From the cell containing the given text, extract its center point as [X, Y] coordinate. 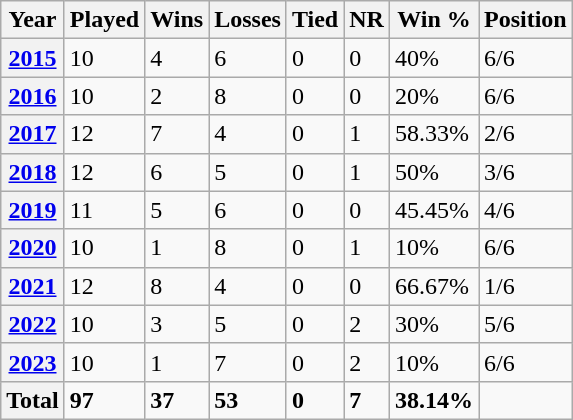
2016 [33, 96]
11 [104, 210]
Wins [177, 20]
97 [104, 400]
Total [33, 400]
40% [434, 58]
30% [434, 324]
2019 [33, 210]
2022 [33, 324]
Win % [434, 20]
2015 [33, 58]
2020 [33, 248]
Year [33, 20]
37 [177, 400]
2017 [33, 134]
4/6 [525, 210]
66.67% [434, 286]
2021 [33, 286]
Played [104, 20]
20% [434, 96]
2/6 [525, 134]
Position [525, 20]
45.45% [434, 210]
Losses [248, 20]
NR [367, 20]
38.14% [434, 400]
5/6 [525, 324]
2023 [33, 362]
3/6 [525, 172]
1/6 [525, 286]
50% [434, 172]
58.33% [434, 134]
2018 [33, 172]
3 [177, 324]
Tied [314, 20]
53 [248, 400]
